Determine the [X, Y] coordinate at the center of the cell enclosing the given text.  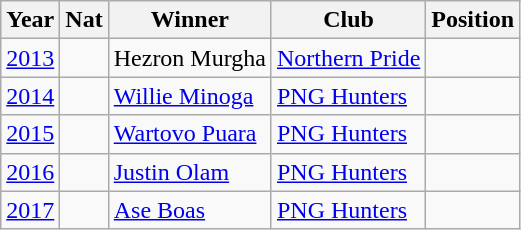
2014 [30, 96]
2017 [30, 210]
Wartovo Puara [190, 134]
2015 [30, 134]
Northern Pride [348, 58]
Position [473, 20]
Justin Olam [190, 172]
Hezron Murgha [190, 58]
Year [30, 20]
Ase Boas [190, 210]
Nat [84, 20]
Winner [190, 20]
Club [348, 20]
2016 [30, 172]
2013 [30, 58]
Willie Minoga [190, 96]
